Extract the (X, Y) coordinate from the center of the cell holding the provided text.  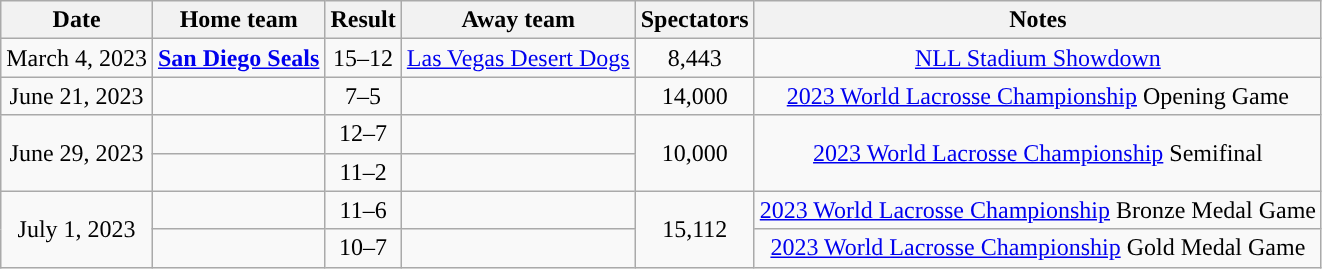
Home team (238, 20)
July 1, 2023 (77, 229)
2023 World Lacrosse Championship Bronze Medal Game (1038, 210)
12–7 (363, 134)
Las Vegas Desert Dogs (518, 58)
2023 World Lacrosse Championship Gold Medal Game (1038, 248)
June 29, 2023 (77, 153)
Away team (518, 20)
15–12 (363, 58)
11–6 (363, 210)
San Diego Seals (238, 58)
June 21, 2023 (77, 96)
2023 World Lacrosse Championship Opening Game (1038, 96)
2023 World Lacrosse Championship Semifinal (1038, 153)
Result (363, 20)
10–7 (363, 248)
Spectators (694, 20)
Notes (1038, 20)
15,112 (694, 229)
March 4, 2023 (77, 58)
10,000 (694, 153)
11–2 (363, 172)
Date (77, 20)
8,443 (694, 58)
NLL Stadium Showdown (1038, 58)
14,000 (694, 96)
7–5 (363, 96)
